Return (X, Y) of the center of cell containing provided text 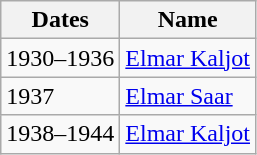
1937 (60, 96)
Dates (60, 20)
1938–1944 (60, 134)
Elmar Saar (188, 96)
Name (188, 20)
1930–1936 (60, 58)
